For the text-containing cell, return its midpoint in [x, y] coordinate format. 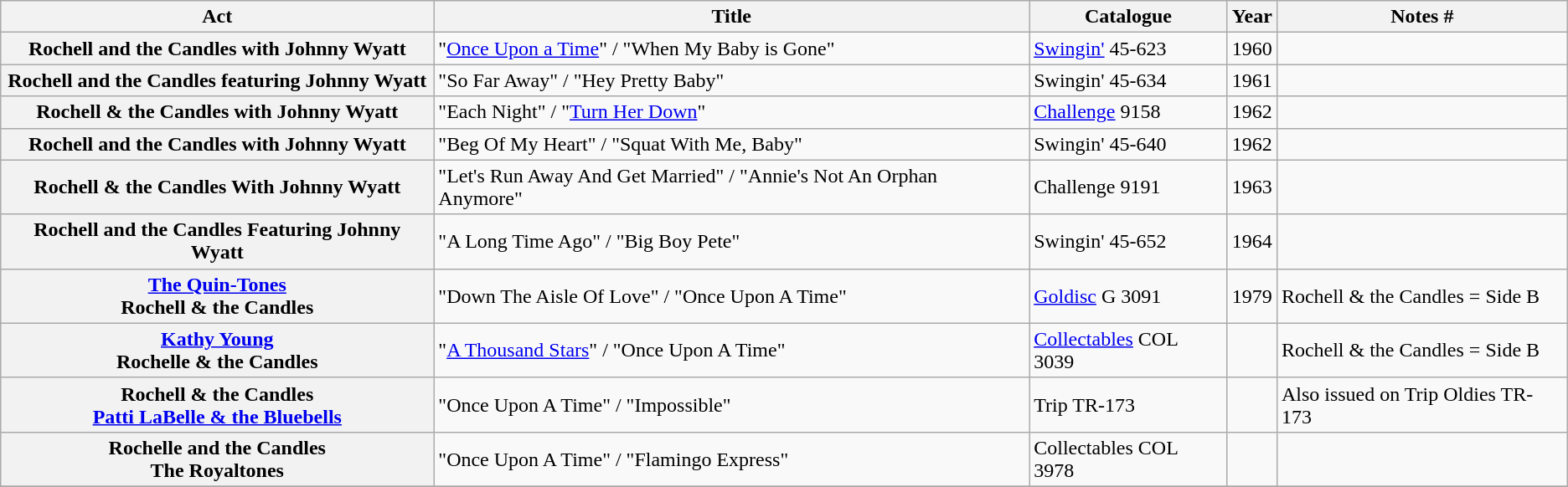
"A Thousand Stars" / "Once Upon A Time" [732, 350]
"Once Upon A Time" / "Impossible" [732, 405]
Collectables COL 3039 [1129, 350]
Challenge 9191 [1129, 187]
Rochell & the CandlesPatti LaBelle & the Bluebells [218, 405]
Challenge 9158 [1129, 112]
Goldisc G 3091 [1129, 296]
1964 [1251, 241]
Swingin' 45-623 [1129, 49]
Rochelle and the CandlesThe Royaltones [218, 459]
"Let's Run Away And Get Married" / "Annie's Not An Orphan Anymore" [732, 187]
Year [1251, 17]
"A Long Time Ago" / "Big Boy Pete" [732, 241]
"Down The Aisle Of Love" / "Once Upon A Time" [732, 296]
"Once Upon A Time" / "Flamingo Express" [732, 459]
Swingin' 45-640 [1129, 144]
"Each Night" / "Turn Her Down" [732, 112]
Rochell & the Candles with Johnny Wyatt [218, 112]
Title [732, 17]
"So Far Away" / "Hey Pretty Baby" [732, 80]
Collectables COL 3978 [1129, 459]
Rochell & the Candles With Johnny Wyatt [218, 187]
Kathy YoungRochelle & the Candles [218, 350]
"Beg Of My Heart" / "Squat With Me, Baby" [732, 144]
The Quin-TonesRochell & the Candles [218, 296]
Notes # [1422, 17]
1979 [1251, 296]
1963 [1251, 187]
Swingin' 45-634 [1129, 80]
1961 [1251, 80]
Rochell and the Candles featuring Johnny Wyatt [218, 80]
Catalogue [1129, 17]
Trip TR-173 [1129, 405]
Swingin' 45-652 [1129, 241]
Rochell and the Candles Featuring Johnny Wyatt [218, 241]
"Once Upon a Time" / "When My Baby is Gone" [732, 49]
1960 [1251, 49]
Also issued on Trip Oldies TR-173 [1422, 405]
Act [218, 17]
